Determine the (x, y) coordinate at the center of the cell enclosing the given text.  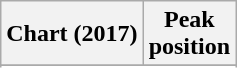
Chart (2017) (72, 34)
Peak position (189, 34)
